Scan for the cell matching the given text and deliver its (X, Y) coordinate at center. 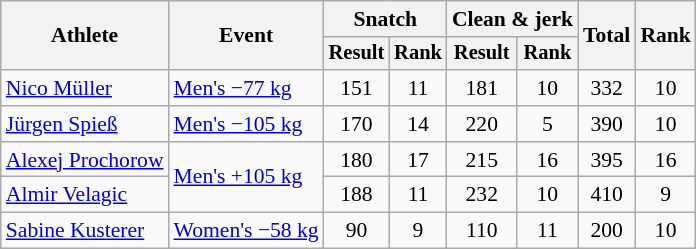
17 (418, 160)
180 (357, 160)
170 (357, 124)
188 (357, 195)
Athlete (85, 36)
Nico Müller (85, 88)
Clean & jerk (512, 19)
181 (482, 88)
395 (606, 160)
5 (548, 124)
Sabine Kusterer (85, 231)
Total (606, 36)
Snatch (386, 19)
Men's −77 kg (246, 88)
200 (606, 231)
232 (482, 195)
332 (606, 88)
Women's −58 kg (246, 231)
151 (357, 88)
410 (606, 195)
14 (418, 124)
390 (606, 124)
Event (246, 36)
Men's +105 kg (246, 178)
Alexej Prochorow (85, 160)
220 (482, 124)
90 (357, 231)
Men's −105 kg (246, 124)
110 (482, 231)
Almir Velagic (85, 195)
215 (482, 160)
Jürgen Spieß (85, 124)
